Return the (x, y) coordinate for the center point of the cell that contains the specified text.  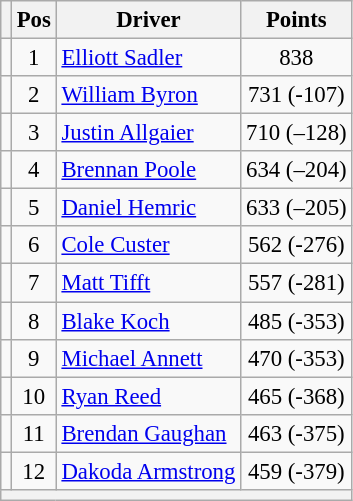
Ryan Reed (148, 396)
8 (34, 321)
Points (296, 20)
731 (-107) (296, 95)
Daniel Hemric (148, 208)
Blake Koch (148, 321)
William Byron (148, 95)
Brendan Gaughan (148, 433)
10 (34, 396)
485 (-353) (296, 321)
465 (-368) (296, 396)
Elliott Sadler (148, 58)
Justin Allgaier (148, 133)
562 (-276) (296, 245)
Driver (148, 20)
Brennan Poole (148, 170)
838 (296, 58)
1 (34, 58)
7 (34, 283)
Dakoda Armstrong (148, 471)
12 (34, 471)
9 (34, 358)
Matt Tifft (148, 283)
11 (34, 433)
459 (-379) (296, 471)
463 (-375) (296, 433)
4 (34, 170)
634 (–204) (296, 170)
470 (-353) (296, 358)
3 (34, 133)
557 (-281) (296, 283)
Cole Custer (148, 245)
5 (34, 208)
6 (34, 245)
Pos (34, 20)
710 (–128) (296, 133)
633 (–205) (296, 208)
2 (34, 95)
Michael Annett (148, 358)
